Capture the cell that displays the provided text and extract its (x, y) central coordinate. 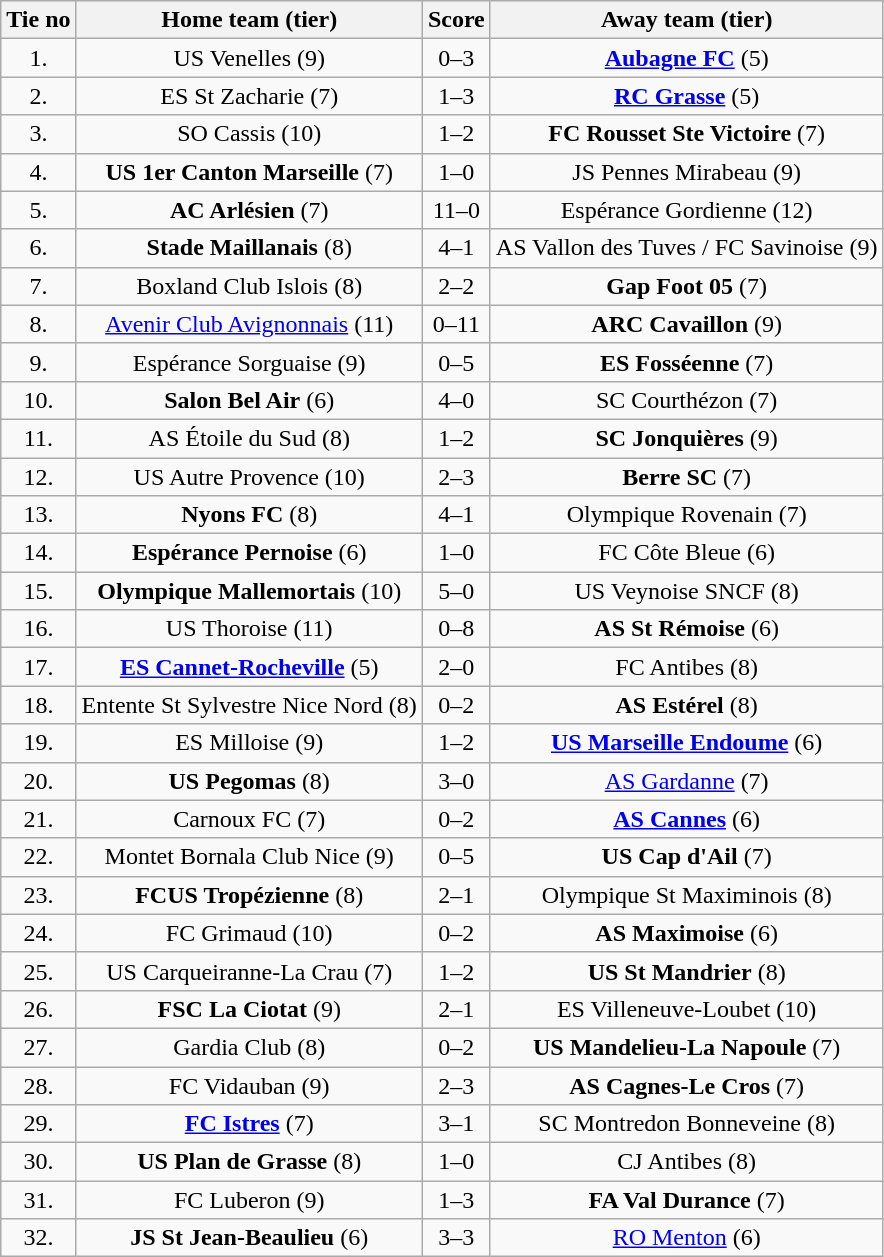
FCUS Tropézienne (8) (249, 895)
Gardia Club (8) (249, 1047)
Olympique Mallemortais (10) (249, 591)
14. (38, 553)
US 1er Canton Marseille (7) (249, 172)
6. (38, 248)
ARC Cavaillon (9) (686, 324)
FC Antibes (8) (686, 667)
2–2 (456, 286)
FC Rousset Ste Victoire (7) (686, 134)
3–1 (456, 1124)
29. (38, 1124)
SC Jonquières (9) (686, 438)
Espérance Sorguaise (9) (249, 362)
Avenir Club Avignonnais (11) (249, 324)
Tie no (38, 20)
4–0 (456, 400)
Home team (tier) (249, 20)
8. (38, 324)
Salon Bel Air (6) (249, 400)
ES Milloise (9) (249, 743)
10. (38, 400)
RO Menton (6) (686, 1238)
11–0 (456, 210)
12. (38, 477)
JS Pennes Mirabeau (9) (686, 172)
US Cap d'Ail (7) (686, 857)
Olympique St Maximinois (8) (686, 895)
SC Montredon Bonneveine (8) (686, 1124)
AS St Rémoise (6) (686, 629)
18. (38, 705)
17. (38, 667)
AS Cagnes-Le Cros (7) (686, 1085)
4. (38, 172)
26. (38, 1009)
FC Grimaud (10) (249, 933)
JS St Jean-Beaulieu (6) (249, 1238)
FC Luberon (9) (249, 1200)
Boxland Club Islois (8) (249, 286)
Nyons FC (8) (249, 515)
Gap Foot 05 (7) (686, 286)
Montet Bornala Club Nice (9) (249, 857)
US Plan de Grasse (8) (249, 1162)
25. (38, 971)
ES Cannet-Rocheville (5) (249, 667)
AS Vallon des Tuves / FC Savinoise (9) (686, 248)
US Pegomas (8) (249, 781)
Espérance Gordienne (12) (686, 210)
30. (38, 1162)
11. (38, 438)
US Veynoise SNCF (8) (686, 591)
2–0 (456, 667)
16. (38, 629)
1. (38, 58)
ES Villeneuve-Loubet (10) (686, 1009)
US Thoroise (11) (249, 629)
15. (38, 591)
22. (38, 857)
9. (38, 362)
US Mandelieu-La Napoule (7) (686, 1047)
20. (38, 781)
Away team (tier) (686, 20)
0–8 (456, 629)
Entente St Sylvestre Nice Nord (8) (249, 705)
32. (38, 1238)
US St Mandrier (8) (686, 971)
US Venelles (9) (249, 58)
Berre SC (7) (686, 477)
CJ Antibes (8) (686, 1162)
SC Courthézon (7) (686, 400)
Carnoux FC (7) (249, 819)
AS Estérel (8) (686, 705)
Score (456, 20)
ES Fosséenne (7) (686, 362)
AS Gardanne (7) (686, 781)
US Autre Provence (10) (249, 477)
2. (38, 96)
AS Étoile du Sud (8) (249, 438)
Stade Maillanais (8) (249, 248)
Olympique Rovenain (7) (686, 515)
FC Côte Bleue (6) (686, 553)
Aubagne FC (5) (686, 58)
FC Vidauban (9) (249, 1085)
23. (38, 895)
31. (38, 1200)
0–11 (456, 324)
Espérance Pernoise (6) (249, 553)
RC Grasse (5) (686, 96)
3. (38, 134)
5–0 (456, 591)
3–3 (456, 1238)
7. (38, 286)
AC Arlésien (7) (249, 210)
13. (38, 515)
28. (38, 1085)
FSC La Ciotat (9) (249, 1009)
AS Cannes (6) (686, 819)
5. (38, 210)
3–0 (456, 781)
AS Maximoise (6) (686, 933)
19. (38, 743)
SO Cassis (10) (249, 134)
US Carqueiranne-La Crau (7) (249, 971)
24. (38, 933)
FA Val Durance (7) (686, 1200)
US Marseille Endoume (6) (686, 743)
FC Istres (7) (249, 1124)
21. (38, 819)
27. (38, 1047)
ES St Zacharie (7) (249, 96)
0–3 (456, 58)
